Pinpoint the cell where the given text exists, returning its [X, Y] midpoint coordinate. 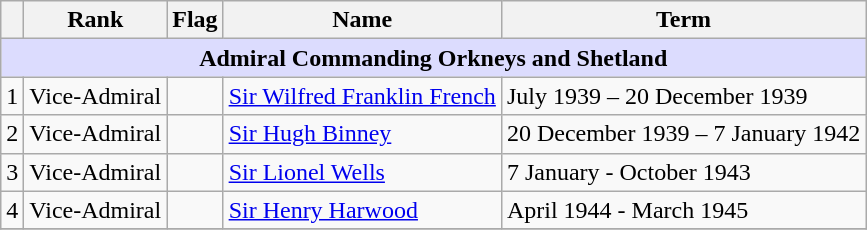
2 [12, 134]
20 December 1939 – 7 January 1942 [683, 134]
4 [12, 210]
7 January - October 1943 [683, 172]
Sir Henry Harwood [362, 210]
Sir Lionel Wells [362, 172]
Term [683, 20]
Admiral Commanding Orkneys and Shetland [434, 58]
Sir Hugh Binney [362, 134]
Flag [195, 20]
1 [12, 96]
July 1939 – 20 December 1939 [683, 96]
April 1944 - March 1945 [683, 210]
Rank [96, 20]
3 [12, 172]
Sir Wilfred Franklin French [362, 96]
Name [362, 20]
